Output the [X, Y] coordinate of the center of the cell containing the given text.  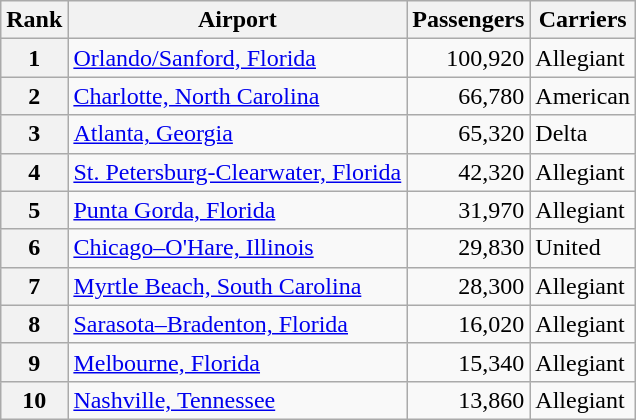
2 [34, 96]
13,860 [468, 400]
1 [34, 58]
65,320 [468, 134]
Nashville, Tennessee [238, 400]
9 [34, 362]
6 [34, 248]
Airport [238, 20]
29,830 [468, 248]
American [583, 96]
8 [34, 324]
Carriers [583, 20]
Punta Gorda, Florida [238, 210]
100,920 [468, 58]
United [583, 248]
Atlanta, Georgia [238, 134]
Chicago–O'Hare, Illinois [238, 248]
31,970 [468, 210]
28,300 [468, 286]
Myrtle Beach, South Carolina [238, 286]
Orlando/Sanford, Florida [238, 58]
Sarasota–Bradenton, Florida [238, 324]
16,020 [468, 324]
Melbourne, Florida [238, 362]
Rank [34, 20]
St. Petersburg-Clearwater, Florida [238, 172]
Charlotte, North Carolina [238, 96]
3 [34, 134]
10 [34, 400]
42,320 [468, 172]
66,780 [468, 96]
15,340 [468, 362]
7 [34, 286]
4 [34, 172]
Passengers [468, 20]
5 [34, 210]
Delta [583, 134]
